Extract the [x, y] coordinate from the center of the cell holding the provided text.  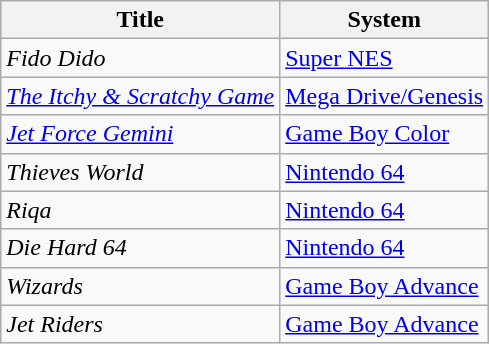
Thieves World [140, 172]
Jet Force Gemini [140, 134]
Wizards [140, 286]
Super NES [384, 58]
Game Boy Color [384, 134]
Title [140, 20]
Riqa [140, 210]
Jet Riders [140, 324]
System [384, 20]
Mega Drive/Genesis [384, 96]
Fido Dido [140, 58]
Die Hard 64 [140, 248]
The Itchy & Scratchy Game [140, 96]
